Scan for the cell matching the given text and deliver its (X, Y) coordinate at center. 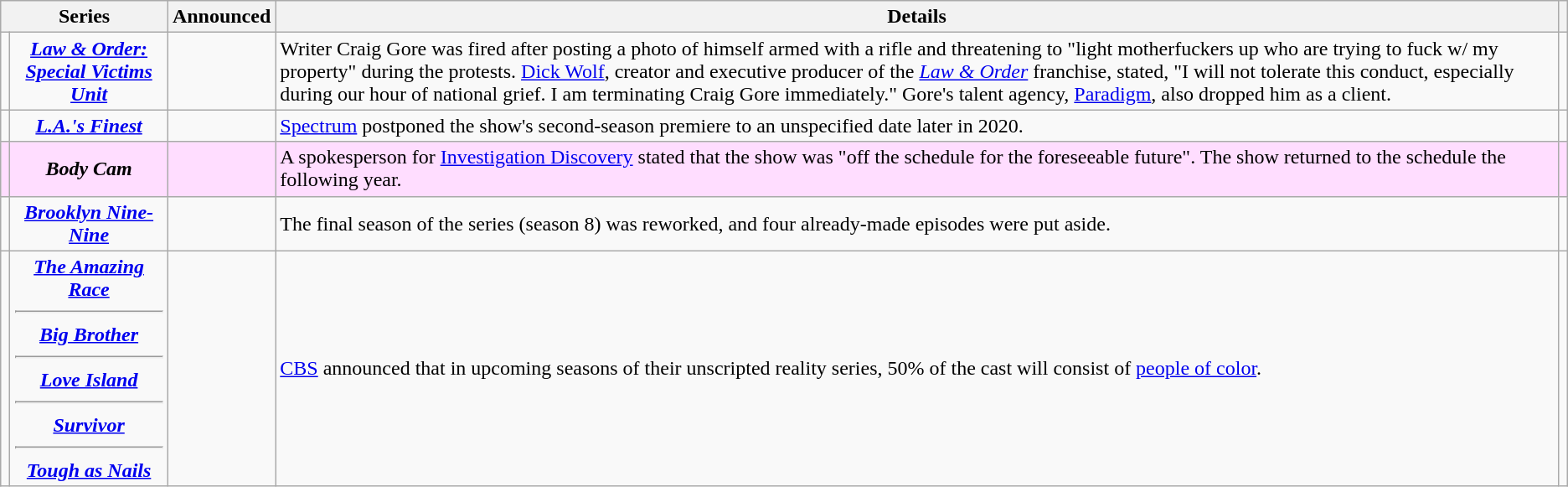
Body Cam (89, 169)
Announced (221, 17)
The Amazing RaceBig BrotherLove IslandSurvivorTough as Nails (89, 369)
L.A.'s Finest (89, 126)
CBS announced that in upcoming seasons of their unscripted reality series, 50% of the cast will consist of people of color. (916, 369)
The final season of the series (season 8) was reworked, and four already-made episodes were put aside. (916, 223)
Brooklyn Nine-Nine (89, 223)
Series (85, 17)
Spectrum postponed the show's second-season premiere to an unspecified date later in 2020. (916, 126)
Details (916, 17)
Law & Order: Special Victims Unit (89, 71)
